Find where the given text appears and provide that cell's center as [X, Y] coordinate. 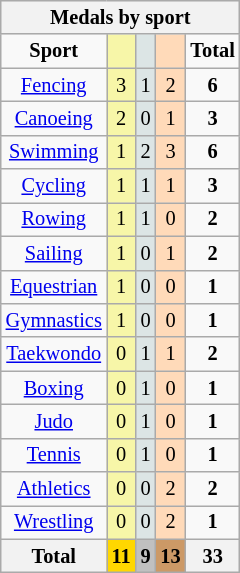
Fencing [54, 85]
Taekwondo [54, 354]
9 [146, 556]
Equestrian [54, 287]
Sailing [54, 253]
Tennis [54, 455]
Swimming [54, 152]
33 [213, 556]
11 [122, 556]
Wrestling [54, 522]
13 [170, 556]
Medals by sport [120, 17]
Athletics [54, 489]
Judo [54, 421]
Cycling [54, 186]
Rowing [54, 219]
Sport [54, 51]
Boxing [54, 388]
Canoeing [54, 118]
Gymnastics [54, 320]
